Capture the cell that displays the provided text and extract its [X, Y] central coordinate. 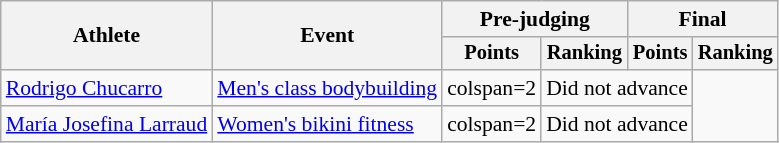
María Josefina Larraud [107, 124]
Women's bikini fitness [327, 124]
Rodrigo Chucarro [107, 88]
Pre-judging [534, 19]
Athlete [107, 36]
Event [327, 36]
Men's class bodybuilding [327, 88]
Final [702, 19]
